For the text-containing cell, return its midpoint in (x, y) coordinate format. 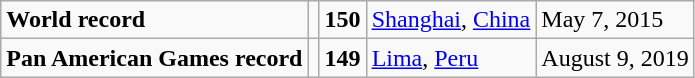
Shanghai, China (451, 20)
Lima, Peru (451, 58)
World record (154, 20)
Pan American Games record (154, 58)
149 (342, 58)
August 9, 2019 (615, 58)
150 (342, 20)
May 7, 2015 (615, 20)
